Find where the given text appears and provide that cell's center as [x, y] coordinate. 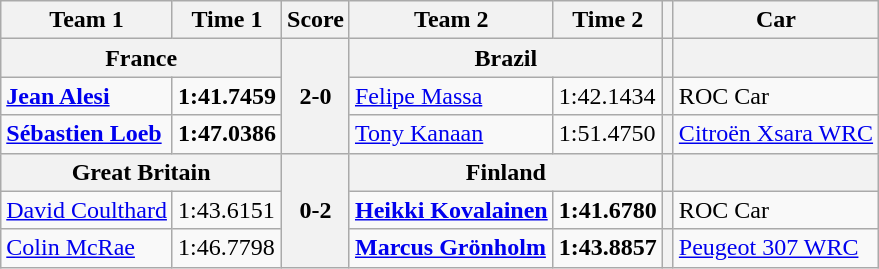
Jean Alesi [87, 96]
2-0 [316, 96]
Car [776, 20]
1:42.1434 [608, 96]
Felipe Massa [451, 96]
Score [316, 20]
France [142, 58]
Sébastien Loeb [87, 134]
Tony Kanaan [451, 134]
David Coulthard [87, 210]
1:46.7798 [226, 248]
Marcus Grönholm [451, 248]
1:47.0386 [226, 134]
Peugeot 307 WRC [776, 248]
Great Britain [142, 172]
1:41.6780 [608, 210]
1:43.6151 [226, 210]
Citroën Xsara WRC [776, 134]
Time 2 [608, 20]
Brazil [506, 58]
Colin McRae [87, 248]
Heikki Kovalainen [451, 210]
Time 1 [226, 20]
Finland [506, 172]
0-2 [316, 210]
Team 1 [87, 20]
Team 2 [451, 20]
1:43.8857 [608, 248]
1:41.7459 [226, 96]
1:51.4750 [608, 134]
